From the cell containing the given text, extract its center point as (x, y) coordinate. 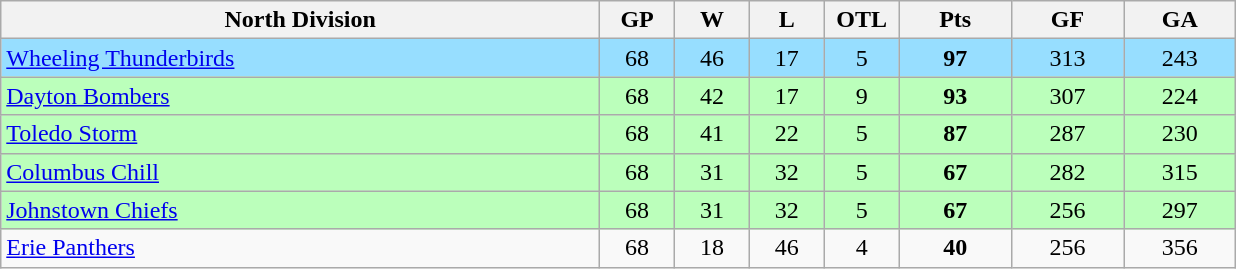
42 (712, 96)
313 (1067, 58)
GF (1067, 20)
97 (955, 58)
Columbus Chill (300, 172)
224 (1180, 96)
87 (955, 134)
41 (712, 134)
Wheeling Thunderbirds (300, 58)
22 (786, 134)
40 (955, 248)
Johnstown Chiefs (300, 210)
Toledo Storm (300, 134)
9 (862, 96)
18 (712, 248)
315 (1180, 172)
4 (862, 248)
356 (1180, 248)
GA (1180, 20)
282 (1067, 172)
OTL (862, 20)
93 (955, 96)
W (712, 20)
North Division (300, 20)
230 (1180, 134)
243 (1180, 58)
L (786, 20)
287 (1067, 134)
Pts (955, 20)
Dayton Bombers (300, 96)
Erie Panthers (300, 248)
GP (638, 20)
297 (1180, 210)
307 (1067, 96)
